Locate the cell with the specified text and output its (x, y) center coordinate. 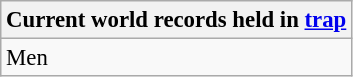
Current world records held in trap (176, 20)
Men (176, 58)
